Extract the [x, y] coordinate from the center of the cell holding the provided text.  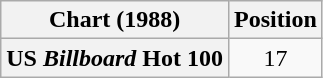
Chart (1988) [115, 20]
US Billboard Hot 100 [115, 58]
Position [276, 20]
17 [276, 58]
